Determine the (x, y) coordinate at the center of the cell enclosing the given text.  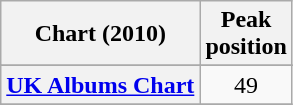
49 (246, 85)
UK Albums Chart (100, 85)
Peakposition (246, 34)
Chart (2010) (100, 34)
